Search for the cell housing the specified text and yield its [X, Y] center coordinate. 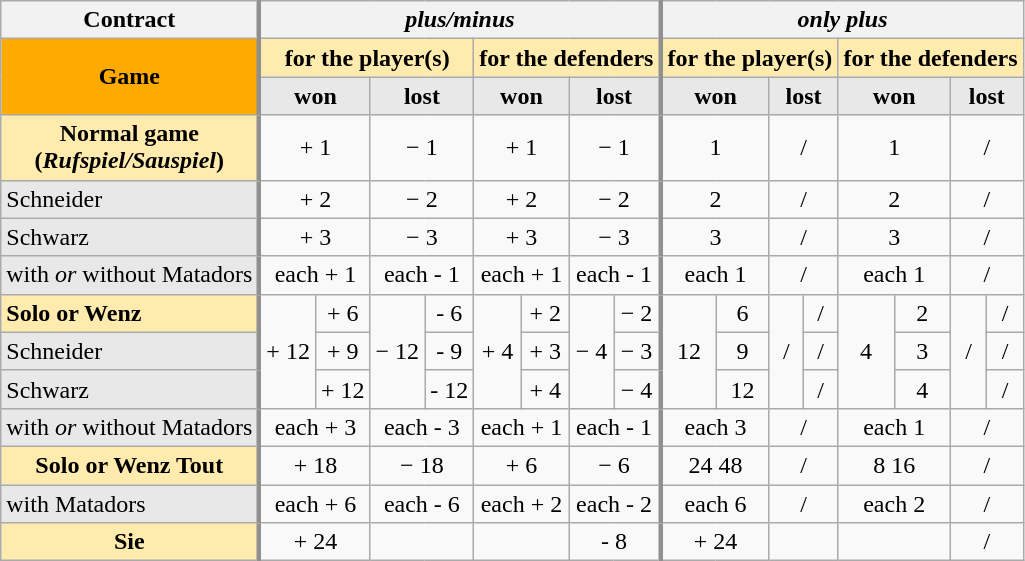
- 12 [450, 389]
− 6 [614, 465]
each - 6 [422, 503]
plus/minus [460, 20]
Solo or Wenz [130, 313]
only plus [842, 20]
- 8 [614, 542]
each 2 [894, 503]
Sie [130, 542]
with Matadors [130, 503]
8 16 [894, 465]
Game [130, 77]
each + 2 [522, 503]
each + 3 [314, 427]
+ 9 [342, 351]
+ 18 [314, 465]
each - 2 [614, 503]
− 18 [422, 465]
9 [742, 351]
24 48 [714, 465]
6 [742, 313]
each 3 [714, 427]
each - 3 [422, 427]
Normal game(Rufspiel/Sauspiel) [130, 148]
- 9 [450, 351]
each + 6 [314, 503]
each 6 [714, 503]
Contract [130, 20]
Solo or Wenz Tout [130, 465]
- 6 [450, 313]
− 12 [398, 351]
